Determine the (x, y) coordinate at the center of the cell enclosing the given text.  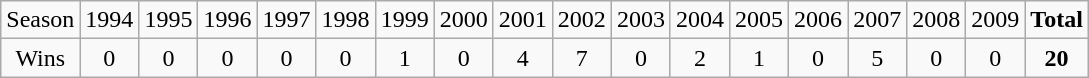
7 (582, 58)
2006 (818, 20)
2002 (582, 20)
2009 (996, 20)
2005 (758, 20)
5 (878, 58)
2008 (936, 20)
2001 (522, 20)
1999 (404, 20)
1996 (228, 20)
2003 (640, 20)
1998 (346, 20)
1994 (110, 20)
2007 (878, 20)
Wins (40, 58)
2000 (464, 20)
1995 (168, 20)
4 (522, 58)
Total (1057, 20)
1997 (286, 20)
20 (1057, 58)
Season (40, 20)
2 (700, 58)
2004 (700, 20)
